Capture the cell that displays the provided text and extract its (X, Y) central coordinate. 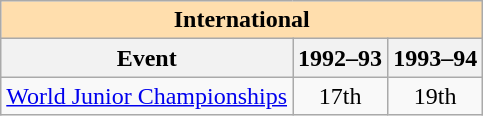
17th (340, 96)
1993–94 (436, 58)
19th (436, 96)
1992–93 (340, 58)
Event (147, 58)
World Junior Championships (147, 96)
International (242, 20)
